Provide the [X, Y] coordinate of the cell's center where the given text is located.  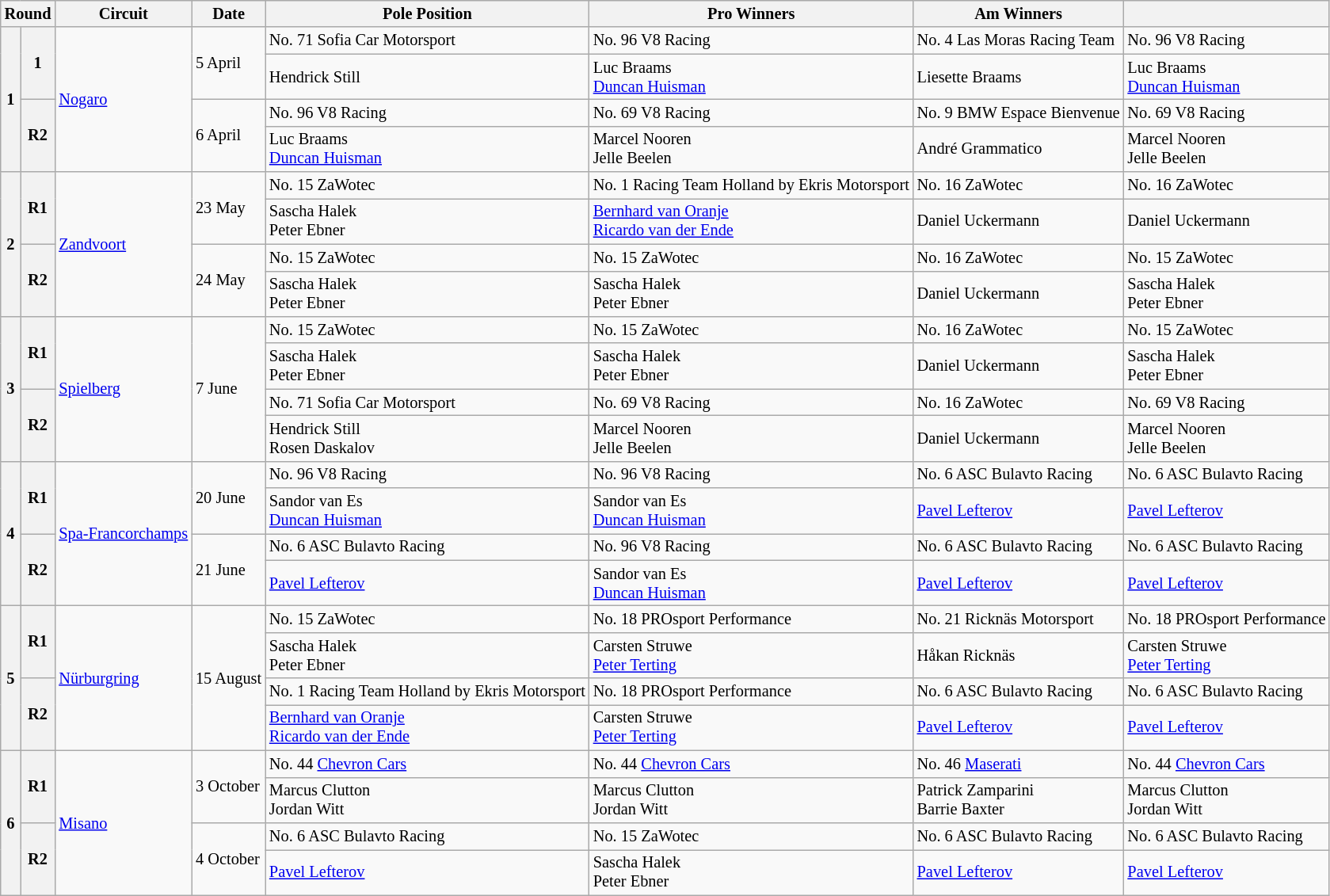
6 April [228, 135]
Hendrick Still [428, 77]
Patrick Zamparini Barrie Baxter [1019, 800]
15 August [228, 678]
Hendrick Still Rosen Daskalov [428, 438]
4 October [228, 859]
Date [228, 13]
No. 4 Las Moras Racing Team [1019, 40]
Nürburgring [124, 678]
6 [11, 822]
3 [11, 388]
Round [29, 13]
Misano [124, 822]
Nogaro [124, 100]
Zandvoort [124, 244]
4 [11, 534]
No. 46 Maserati [1019, 764]
No. 9 BMW Espace Bienvenue [1019, 112]
Am Winners [1019, 13]
Håkan Ricknäs [1019, 655]
20 June [228, 498]
24 May [228, 280]
3 October [228, 786]
2 [11, 244]
Pole Position [428, 13]
Liesette Braams [1019, 77]
Pro Winners [751, 13]
21 June [228, 569]
Spa-Francorchamps [124, 534]
André Grammatico [1019, 149]
23 May [228, 208]
Circuit [124, 13]
5 [11, 678]
Spielberg [124, 388]
5 April [228, 63]
7 June [228, 388]
No. 21 Ricknäs Motorsport [1019, 619]
